Determine the (X, Y) coordinate at the center of the cell enclosing the given text.  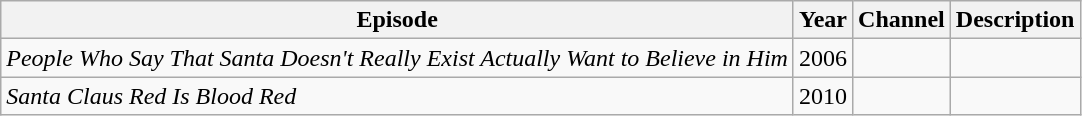
Description (1015, 20)
2010 (822, 96)
Episode (398, 20)
Channel (902, 20)
Santa Claus Red Is Blood Red (398, 96)
2006 (822, 58)
People Who Say That Santa Doesn't Really Exist Actually Want to Believe in Him (398, 58)
Year (822, 20)
